Locate the cell with the specified text and output its [X, Y] center coordinate. 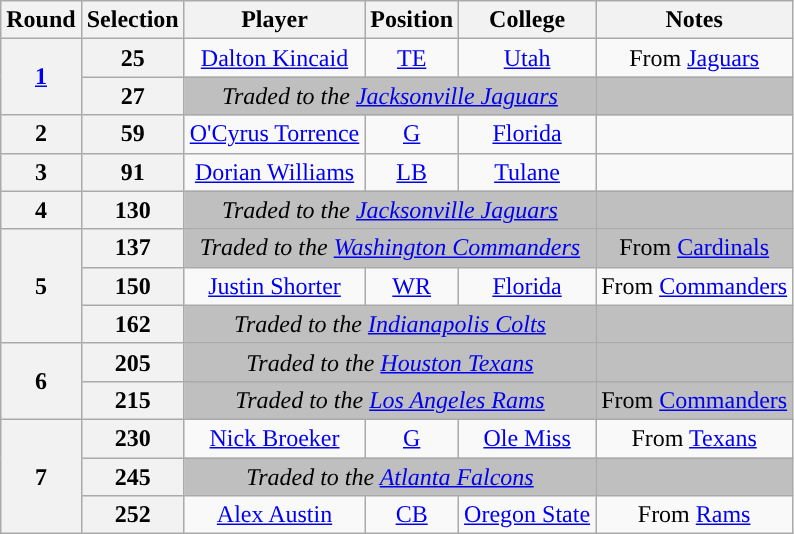
Player [274, 20]
59 [132, 134]
WR [412, 286]
130 [132, 210]
Traded to the Los Angeles Rams [390, 400]
215 [132, 400]
Alex Austin [274, 515]
5 [41, 286]
TE [412, 58]
3 [41, 172]
CB [412, 515]
150 [132, 286]
Ole Miss [528, 438]
230 [132, 438]
From Rams [694, 515]
O'Cyrus Torrence [274, 134]
245 [132, 477]
6 [41, 381]
Traded to the Houston Texans [390, 362]
From Jaguars [694, 58]
Round [41, 20]
Justin Shorter [274, 286]
Traded to the Indianapolis Colts [390, 324]
7 [41, 476]
252 [132, 515]
Position [412, 20]
Traded to the Washington Commanders [390, 248]
Oregon State [528, 515]
From Cardinals [694, 248]
Nick Broeker [274, 438]
Tulane [528, 172]
1 [41, 77]
LB [412, 172]
205 [132, 362]
Traded to the Atlanta Falcons [390, 477]
91 [132, 172]
Utah [528, 58]
25 [132, 58]
27 [132, 96]
College [528, 20]
Notes [694, 20]
2 [41, 134]
Selection [132, 20]
137 [132, 248]
From Texans [694, 438]
162 [132, 324]
Dorian Williams [274, 172]
Dalton Kincaid [274, 58]
4 [41, 210]
